From the cell containing the given text, extract its center point as [x, y] coordinate. 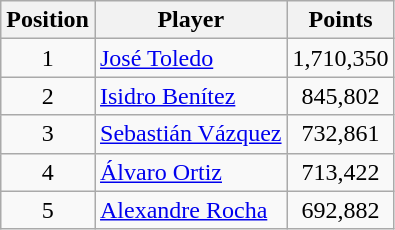
Isidro Benítez [190, 96]
José Toledo [190, 58]
845,802 [340, 96]
3 [48, 134]
Álvaro Ortiz [190, 172]
Position [48, 20]
Player [190, 20]
692,882 [340, 210]
Sebastián Vázquez [190, 134]
5 [48, 210]
4 [48, 172]
732,861 [340, 134]
Alexandre Rocha [190, 210]
2 [48, 96]
713,422 [340, 172]
1 [48, 58]
Points [340, 20]
1,710,350 [340, 58]
